Capture the cell that displays the provided text and extract its [x, y] central coordinate. 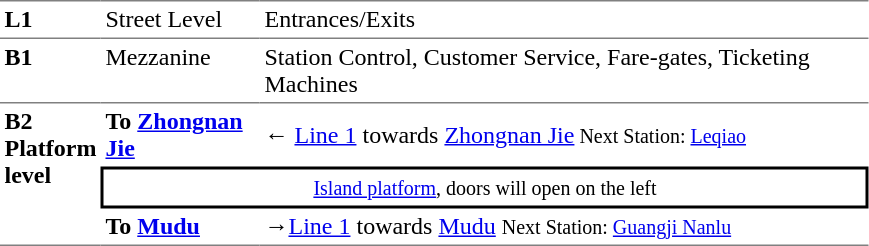
Station Control, Customer Service, Fare-gates, Ticketing Machines [564, 70]
Mezzanine [180, 70]
Street Level [180, 20]
B2Platform level [50, 174]
To Zhongnan Jie [180, 134]
To Mudu [180, 227]
← Line 1 towards Zhongnan Jie Next Station: Leqiao [564, 134]
B1 [50, 70]
→Line 1 towards Mudu Next Station: Guangji Nanlu [564, 227]
L1 [50, 20]
Island platform, doors will open on the left [485, 187]
Entrances/Exits [564, 20]
